Capture the cell that displays the provided text and extract its (x, y) central coordinate. 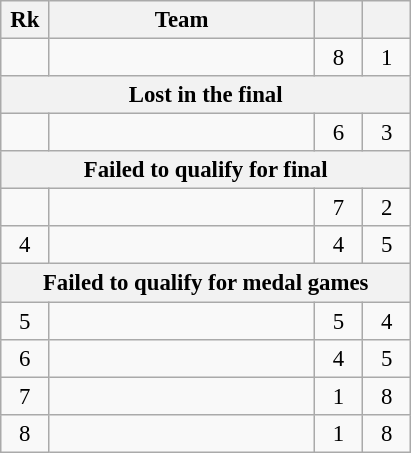
Failed to qualify for medal games (206, 283)
Rk (25, 20)
Failed to qualify for final (206, 170)
2 (387, 208)
3 (387, 133)
Team (182, 20)
Lost in the final (206, 95)
